Return (X, Y) of the center of cell containing provided text 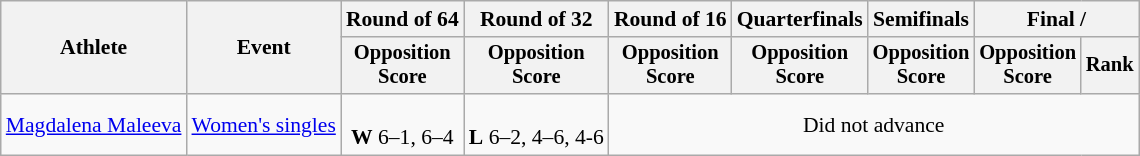
Rank (1110, 66)
Round of 16 (670, 19)
Women's singles (263, 124)
Final / (1056, 19)
Semifinals (922, 19)
L 6–2, 4–6, 4-6 (536, 124)
Quarterfinals (800, 19)
Round of 32 (536, 19)
Magdalena Maleeva (94, 124)
W 6–1, 6–4 (402, 124)
Athlete (94, 48)
Event (263, 48)
Round of 64 (402, 19)
Did not advance (874, 124)
